Return the (X, Y) coordinate for the center point of the cell that contains the specified text.  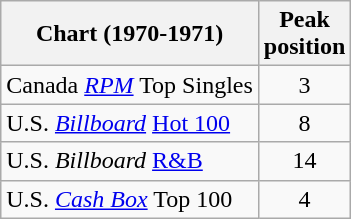
Chart (1970-1971) (130, 34)
U.S. Billboard R&B (130, 161)
3 (304, 85)
Peakposition (304, 34)
U.S. Billboard Hot 100 (130, 123)
U.S. Cash Box Top 100 (130, 199)
8 (304, 123)
Canada RPM Top Singles (130, 85)
14 (304, 161)
4 (304, 199)
